Scan for the cell matching the given text and deliver its [x, y] coordinate at center. 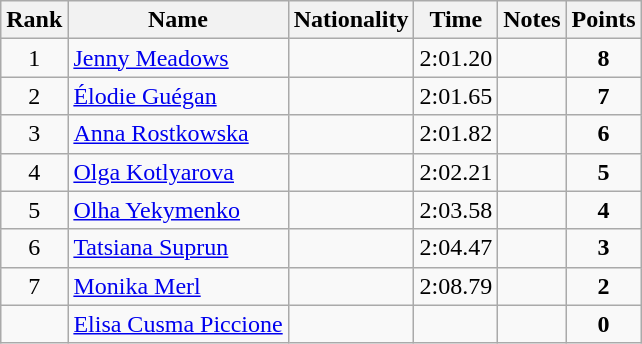
Élodie Guégan [178, 96]
Tatsiana Suprun [178, 248]
Anna Rostkowska [178, 134]
1 [34, 58]
0 [604, 324]
Time [456, 20]
Rank [34, 20]
Elisa Cusma Piccione [178, 324]
Olha Yekymenko [178, 210]
Points [604, 20]
2:03.58 [456, 210]
8 [604, 58]
2:01.65 [456, 96]
2:01.20 [456, 58]
2:08.79 [456, 286]
Nationality [351, 20]
Olga Kotlyarova [178, 172]
Jenny Meadows [178, 58]
2:02.21 [456, 172]
Name [178, 20]
2:01.82 [456, 134]
Notes [532, 20]
2:04.47 [456, 248]
Monika Merl [178, 286]
